Scan for the cell matching the given text and deliver its [X, Y] coordinate at center. 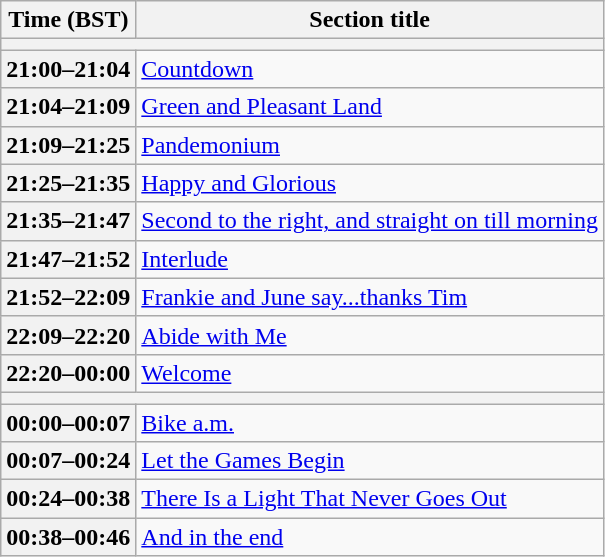
Abide with Me [370, 335]
21:52–22:09 [68, 297]
00:00–00:07 [68, 423]
Welcome [370, 373]
00:24–00:38 [68, 499]
There Is a Light That Never Goes Out [370, 499]
22:09–22:20 [68, 335]
00:07–00:24 [68, 461]
Happy and Glorious [370, 183]
Pandemonium [370, 145]
21:35–21:47 [68, 221]
21:04–21:09 [68, 107]
21:47–21:52 [68, 259]
And in the end [370, 537]
00:38–00:46 [68, 537]
Let the Games Begin [370, 461]
Countdown [370, 69]
Interlude [370, 259]
21:09–21:25 [68, 145]
Time (BST) [68, 20]
21:00–21:04 [68, 69]
Section title [370, 20]
21:25–21:35 [68, 183]
22:20–00:00 [68, 373]
Frankie and June say...thanks Tim [370, 297]
Second to the right, and straight on till morning [370, 221]
Bike a.m. [370, 423]
Green and Pleasant Land [370, 107]
